Return the [X, Y] coordinate for the center point of the cell that contains the specified text.  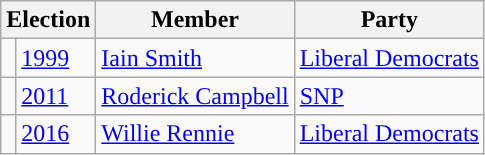
2016 [56, 134]
2011 [56, 96]
Election [48, 20]
Member [195, 20]
1999 [56, 58]
Party [389, 20]
Iain Smith [195, 58]
Willie Rennie [195, 134]
Roderick Campbell [195, 96]
SNP [389, 96]
